Capture the cell that displays the provided text and extract its [x, y] central coordinate. 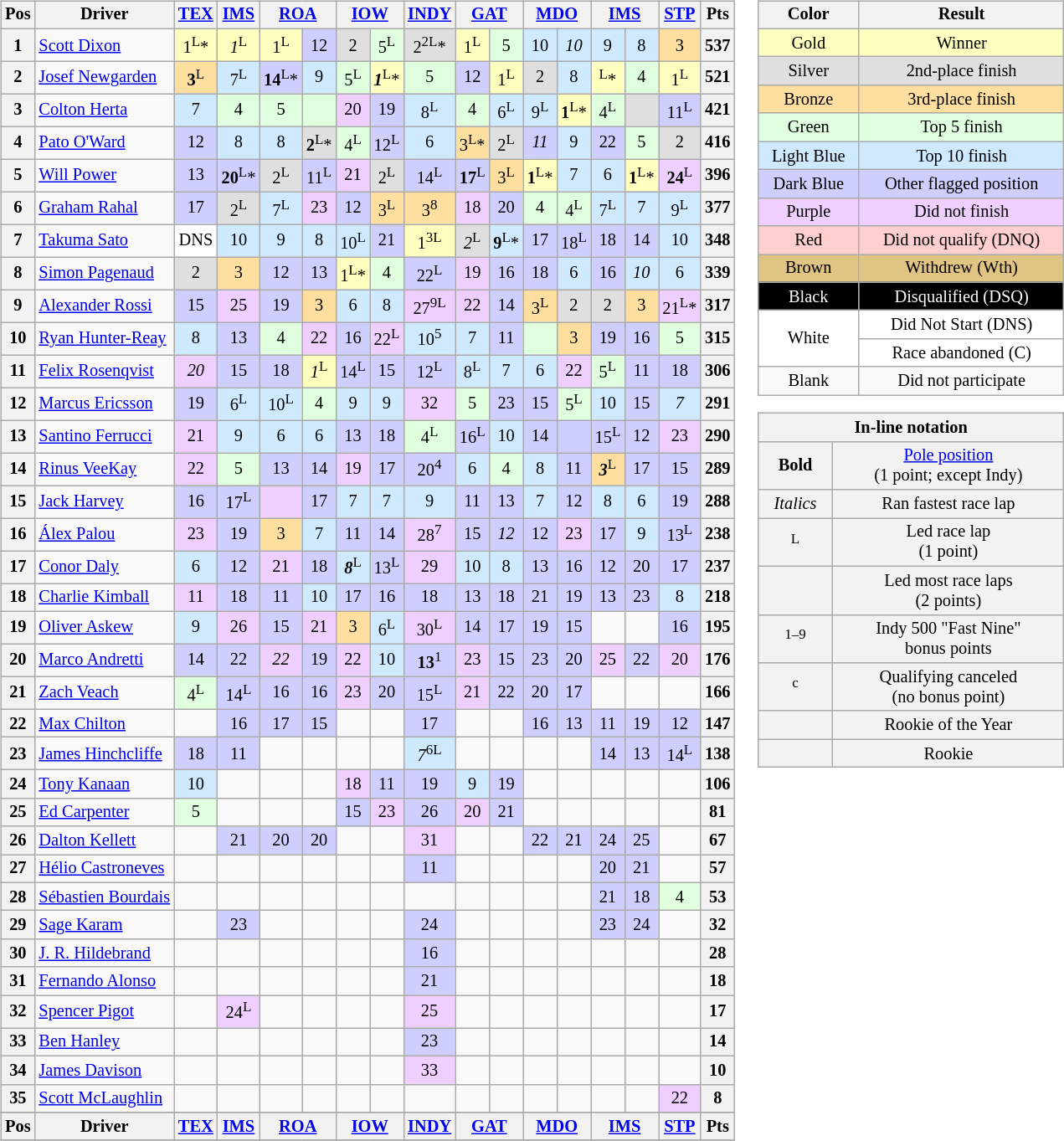
Will Power [104, 176]
22L* [429, 45]
67 [717, 840]
Silver [809, 71]
287 [429, 534]
Other flagged position [961, 184]
204 [429, 469]
Fernando Alonso [104, 981]
Rookie of the Year [948, 725]
14L* [281, 77]
Max Chilton [104, 723]
Gold [809, 43]
Did not qualify (DNQ) [961, 240]
106 [717, 784]
279L [429, 306]
2nd-place finish [961, 71]
Sébastien Bourdais [104, 897]
Indy 500 "Fast Nine"bonus points [948, 639]
30L [429, 628]
Dark Blue [809, 184]
Disqualified (DSQ) [961, 296]
Did Not Start (DNS) [961, 325]
Álex Palou [104, 534]
Ed Carpenter [104, 812]
White [809, 338]
20L* [239, 176]
348 [717, 241]
Blank [809, 381]
138 [717, 753]
218 [717, 597]
147 [717, 723]
Felix Rosenqvist [104, 372]
339 [717, 273]
81 [717, 812]
Hélio Castroneves [104, 869]
131 [429, 660]
Green [809, 127]
Oliver Askew [104, 628]
Alexander Rossi [104, 306]
Result [961, 15]
Zach Veach [104, 693]
537 [717, 45]
195 [717, 628]
Takuma Sato [104, 241]
16L [472, 437]
30 [18, 953]
Did not finish [961, 212]
Top 5 finish [961, 127]
21L* [680, 306]
2L* [319, 142]
289 [717, 469]
Bronze [809, 100]
Sage Karam [104, 925]
Black [809, 296]
176 [717, 660]
DNS [196, 241]
288 [717, 502]
1 [18, 45]
3rd-place finish [961, 100]
Charlie Kimball [104, 597]
L* [608, 77]
Graham Rahal [104, 208]
317 [717, 306]
Jack Harvey [104, 502]
In-line notation [911, 428]
521 [717, 77]
Did not participate [961, 381]
Spencer Pigot [104, 1011]
J. R. Hildebrand [104, 953]
Withdrew (Wth) [961, 269]
9L* [506, 241]
Led most race laps(2 points) [948, 590]
237 [717, 568]
Led race lap(1 point) [948, 542]
L [795, 542]
377 [717, 208]
Simon Pagenaud [104, 273]
Winner [961, 43]
Pato O'Ward [104, 142]
27 [18, 869]
34 [18, 1070]
38 [429, 208]
416 [717, 142]
76L [429, 753]
James Hinchcliffe [104, 753]
Scott McLaughlin [104, 1098]
238 [717, 534]
306 [717, 372]
Colton Herta [104, 111]
57 [717, 869]
290 [717, 437]
Color [809, 15]
Bold [795, 465]
Conor Daly [104, 568]
105 [429, 338]
Dalton Kellett [104, 840]
Rookie [948, 753]
Pole position(1 point; except Indy) [948, 465]
396 [717, 176]
Santino Ferrucci [104, 437]
Ran fastest race lap [948, 504]
166 [717, 693]
Ben Hanley [104, 1042]
c [795, 687]
Marcus Ericsson [104, 403]
Ryan Hunter-Reay [104, 338]
35 [18, 1098]
Tony Kanaan [104, 784]
Qualifying canceled(no bonus point) [948, 687]
Rinus VeeKay [104, 469]
Brown [809, 269]
421 [717, 111]
Race abandoned (C) [961, 353]
Scott Dixon [104, 45]
315 [717, 338]
Purple [809, 212]
Italics [795, 504]
James Davison [104, 1070]
Light Blue [809, 156]
Red [809, 240]
1–9 [795, 639]
Marco Andretti [104, 660]
18L [573, 241]
53 [717, 897]
Josef Newgarden [104, 77]
Top 10 finish [961, 156]
3L* [472, 142]
291 [717, 403]
